Identify which cell holds the provided text, then report its (X, Y) central coordinate. 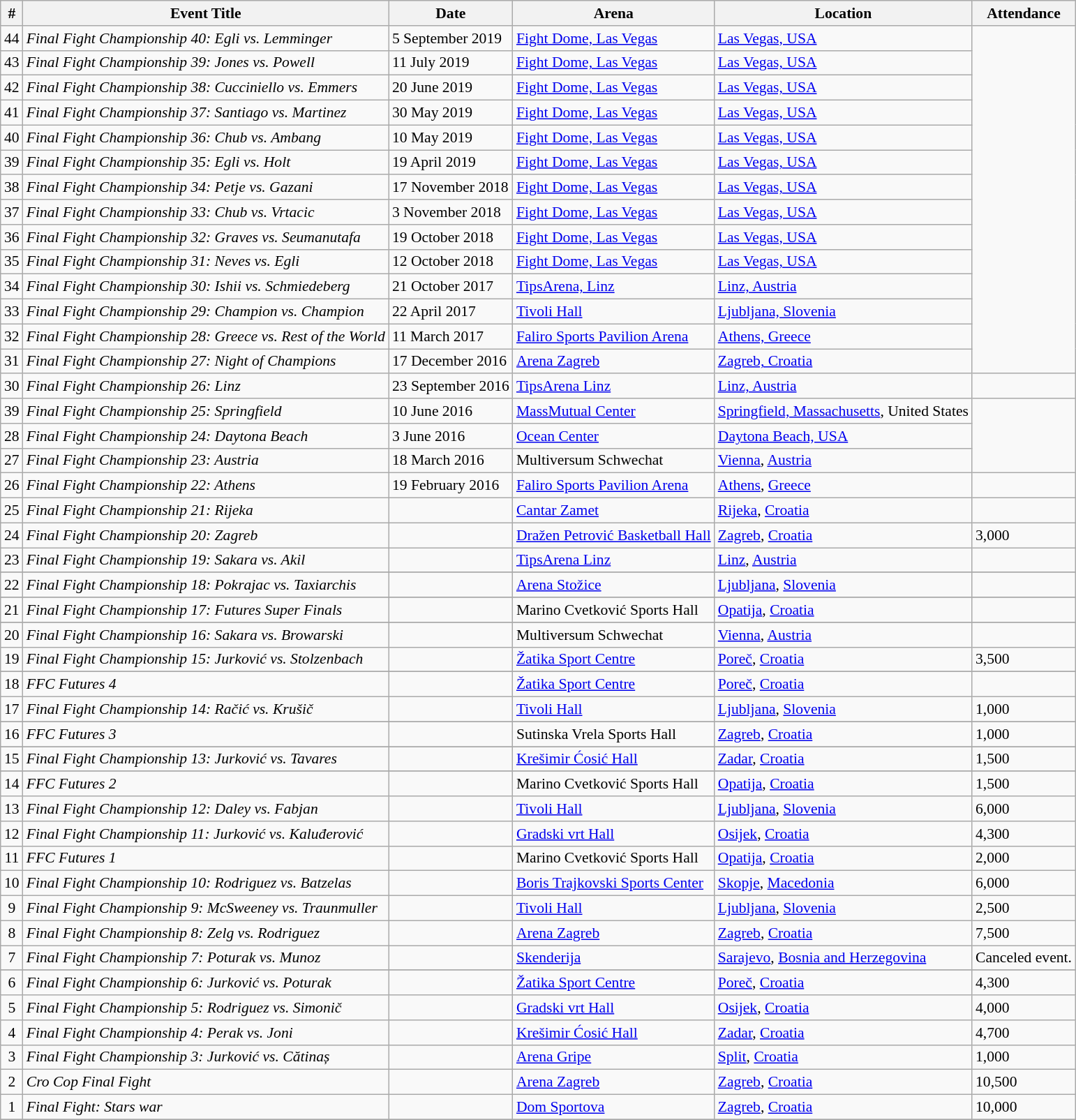
Event Title (206, 13)
Final Fight Championship 25: Springfield (206, 411)
11 March 2017 (451, 336)
Arena Stožice (614, 585)
Dražen Petrović Basketball Hall (614, 535)
Final Fight Championship 33: Chub vs. Vrtacic (206, 212)
5 (12, 1008)
Final Fight Championship 8: Zelg vs. Rodriguez (206, 933)
19 February 2016 (451, 486)
30 (12, 387)
Final Fight Championship 16: Sakara vs. Browarski (206, 635)
Final Fight Championship 37: Santiago vs. Martinez (206, 113)
Final Fight Championship 31: Neves vs. Egli (206, 262)
Cantar Zamet (614, 511)
4,700 (1024, 1033)
33 (12, 312)
44 (12, 38)
Arena Gripe (614, 1057)
23 September 2016 (451, 387)
Skenderija (614, 958)
10,500 (1024, 1082)
Dom Sportova (614, 1107)
31 (12, 361)
FFC Futures 2 (206, 784)
Final Fight Championship 11: Jurković vs. Kaluđerović (206, 834)
32 (12, 336)
30 May 2019 (451, 113)
Canceled event. (1024, 958)
3,500 (1024, 659)
Cro Cop Final Fight (206, 1082)
Final Fight Championship 39: Jones vs. Powell (206, 63)
TipsArena, Linz (614, 287)
Final Fight Championship 14: Račić vs. Krušič (206, 710)
Final Fight Championship 34: Petje vs. Gazani (206, 188)
7,500 (1024, 933)
43 (12, 63)
26 (12, 486)
24 (12, 535)
6 (12, 983)
Final Fight Championship 29: Champion vs. Champion (206, 312)
Final Fight: Stars war (206, 1107)
22 April 2017 (451, 312)
Final Fight Championship 9: McSweeney vs. Traunmuller (206, 909)
21 (12, 610)
21 October 2017 (451, 287)
4 (12, 1033)
18 (12, 685)
Sutinska Vrela Sports Hall (614, 734)
Final Fight Championship 5: Rodriguez vs. Simonič (206, 1008)
1 (12, 1107)
14 (12, 784)
FFC Futures 3 (206, 734)
Final Fight Championship 30: Ishii vs. Schmiedeberg (206, 287)
Final Fight Championship 15: Jurković vs. Stolzenbach (206, 659)
17 November 2018 (451, 188)
Springfield, Massachusetts, United States (843, 411)
10 June 2016 (451, 411)
22 (12, 585)
3 June 2016 (451, 436)
17 (12, 710)
Location (843, 13)
9 (12, 909)
5 September 2019 (451, 38)
41 (12, 113)
Final Fight Championship 32: Graves vs. Seumanutafa (206, 237)
Final Fight Championship 3: Jurković vs. Cătinaș (206, 1057)
13 (12, 809)
Final Fight Championship 10: Rodriguez vs. Batzelas (206, 883)
20 (12, 635)
FFC Futures 1 (206, 858)
Final Fight Championship 27: Night of Champions (206, 361)
42 (12, 88)
11 July 2019 (451, 63)
12 October 2018 (451, 262)
12 (12, 834)
28 (12, 436)
10,000 (1024, 1107)
Boris Trajkovski Sports Center (614, 883)
Final Fight Championship 36: Chub vs. Ambang (206, 137)
19 (12, 659)
Final Fight Championship 22: Athens (206, 486)
27 (12, 461)
Ocean Center (614, 436)
40 (12, 137)
Final Fight Championship 19: Sakara vs. Akil (206, 560)
18 March 2016 (451, 461)
38 (12, 188)
3 November 2018 (451, 212)
Daytona Beach, USA (843, 436)
25 (12, 511)
MassMutual Center (614, 411)
Final Fight Championship 4: Perak vs. Joni (206, 1033)
16 (12, 734)
Final Fight Championship 13: Jurković vs. Tavares (206, 759)
Final Fight Championship 35: Egli vs. Holt (206, 163)
23 (12, 560)
Attendance (1024, 13)
4,000 (1024, 1008)
Split, Croatia (843, 1057)
Rijeka, Croatia (843, 511)
Arena (614, 13)
2,500 (1024, 909)
20 June 2019 (451, 88)
2 (12, 1082)
7 (12, 958)
11 (12, 858)
Final Fight Championship 17: Futures Super Finals (206, 610)
3,000 (1024, 535)
2,000 (1024, 858)
Final Fight Championship 24: Daytona Beach (206, 436)
Final Fight Championship 7: Poturak vs. Munoz (206, 958)
35 (12, 262)
10 (12, 883)
FFC Futures 4 (206, 685)
Final Fight Championship 12: Daley vs. Fabjan (206, 809)
8 (12, 933)
Final Fight Championship 28: Greece vs. Rest of the World (206, 336)
37 (12, 212)
Sarajevo, Bosnia and Herzegovina (843, 958)
Date (451, 13)
# (12, 13)
Final Fight Championship 23: Austria (206, 461)
3 (12, 1057)
34 (12, 287)
Final Fight Championship 26: Linz (206, 387)
Skopje, Macedonia (843, 883)
15 (12, 759)
Final Fight Championship 18: Pokrajac vs. Taxiarchis (206, 585)
Final Fight Championship 40: Egli vs. Lemminger (206, 38)
19 October 2018 (451, 237)
Final Fight Championship 38: Cucciniello vs. Emmers (206, 88)
10 May 2019 (451, 137)
19 April 2019 (451, 163)
Final Fight Championship 20: Zagreb (206, 535)
17 December 2016 (451, 361)
Final Fight Championship 6: Jurković vs. Poturak (206, 983)
Final Fight Championship 21: Rijeka (206, 511)
36 (12, 237)
